Capture the cell that displays the provided text and extract its [X, Y] central coordinate. 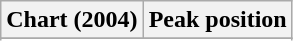
Peak position [218, 20]
Chart (2004) [72, 20]
